Determine the (X, Y) coordinate at the center of the cell enclosing the given text.  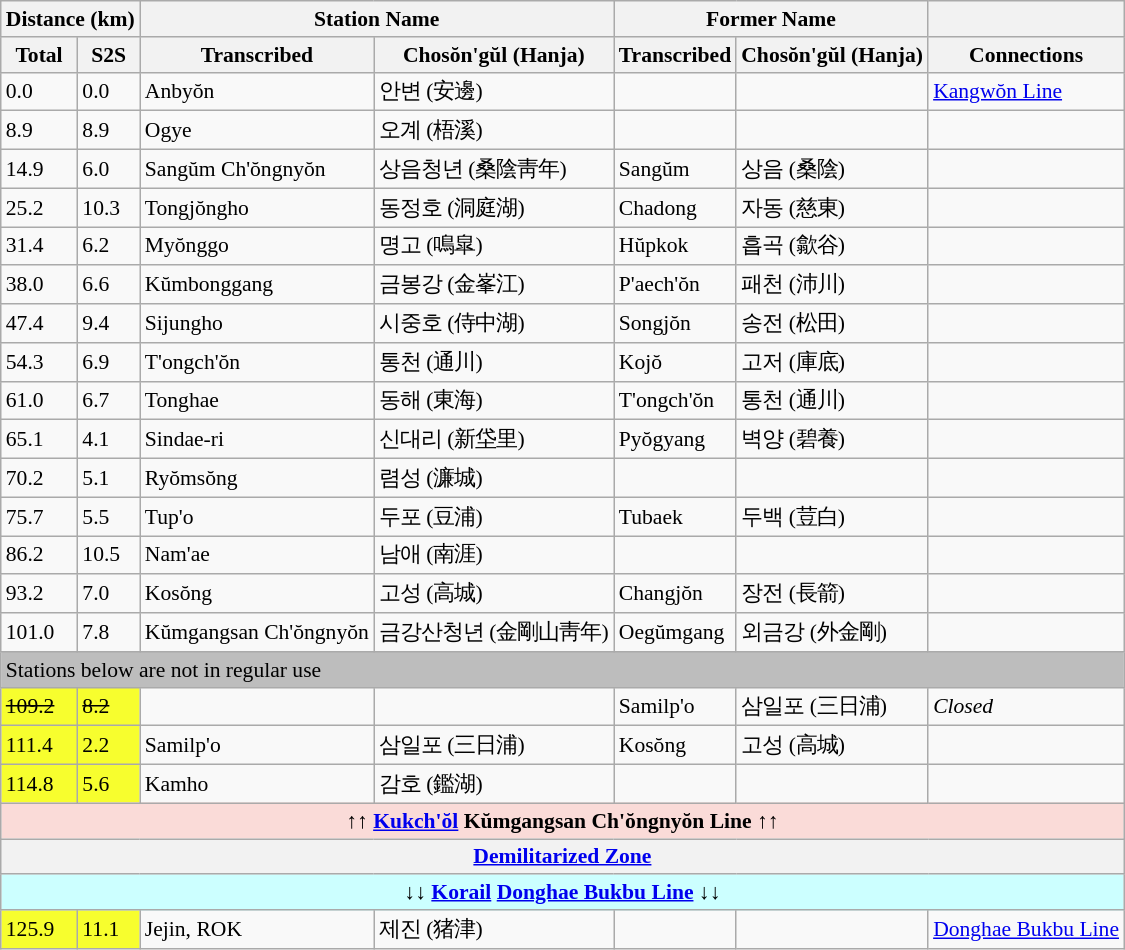
65.1 (40, 440)
외금강 (外金剛) (832, 632)
고저 (庫底) (832, 362)
Station Name (377, 19)
Chadong (675, 208)
Donghae Bukbu Line (1026, 930)
Kŭmgangsan Ch'ŏngnyŏn (257, 632)
6.7 (108, 400)
Nam'ae (257, 556)
시중호 (侍中湖) (494, 324)
75.7 (40, 516)
Former Name (771, 19)
Kangwŏn Line (1026, 92)
Jejin, ROK (257, 930)
5.6 (108, 784)
패천 (沛川) (832, 286)
70.2 (40, 478)
Demilitarized Zone (562, 857)
7.8 (108, 632)
Stations below are not in regular use (562, 670)
31.4 (40, 246)
61.0 (40, 400)
Kojŏ (675, 362)
렴성 (濂城) (494, 478)
Kŭmbonggang (257, 286)
6.2 (108, 246)
장전 (長箭) (832, 594)
109.2 (40, 706)
25.2 (40, 208)
Oegŭmgang (675, 632)
S2S (108, 55)
Tubaek (675, 516)
10.3 (108, 208)
신대리 (新垈里) (494, 440)
114.8 (40, 784)
6.6 (108, 286)
Tongjŏngho (257, 208)
10.5 (108, 556)
6.9 (108, 362)
8.2 (108, 706)
제진 (猪津) (494, 930)
두백 (荳白) (832, 516)
Hŭpkok (675, 246)
↓↓ Korail Donghae Bukbu Line ↓↓ (562, 893)
Sangŭm Ch'ŏngnyŏn (257, 170)
Sangŭm (675, 170)
6.0 (108, 170)
54.3 (40, 362)
P'aech'ŏn (675, 286)
9.4 (108, 324)
5.5 (108, 516)
4.1 (108, 440)
2.2 (108, 746)
47.4 (40, 324)
Myŏnggo (257, 246)
Anbyŏn (257, 92)
5.1 (108, 478)
Sindae-ri (257, 440)
동해 (東海) (494, 400)
111.4 (40, 746)
상음 (桑陰) (832, 170)
벽양 (碧養) (832, 440)
Kamho (257, 784)
남애 (南涯) (494, 556)
두포 (豆浦) (494, 516)
14.9 (40, 170)
안변 (安邊) (494, 92)
금봉강 (金峯江) (494, 286)
흡곡 (歙谷) (832, 246)
Pyŏgyang (675, 440)
Changjŏn (675, 594)
Sijungho (257, 324)
명고 (鳴皐) (494, 246)
↑↑ Kukch'ŏl Kŭmgangsan Ch'ŏngnyŏn Line ↑↑ (562, 821)
Closed (1026, 706)
Ogye (257, 130)
Tonghae (257, 400)
101.0 (40, 632)
11.1 (108, 930)
송전 (松田) (832, 324)
상음청년 (桑陰靑年) (494, 170)
125.9 (40, 930)
금강산청년 (金剛山靑年) (494, 632)
Distance (km) (70, 19)
동정호 (洞庭湖) (494, 208)
오계 (梧溪) (494, 130)
Total (40, 55)
86.2 (40, 556)
자동 (慈東) (832, 208)
감호 (鑑湖) (494, 784)
Songjŏn (675, 324)
Tup'o (257, 516)
93.2 (40, 594)
7.0 (108, 594)
Ryŏmsŏng (257, 478)
Connections (1026, 55)
38.0 (40, 286)
